Return the [x, y] coordinate for the center point of the cell that contains the specified text.  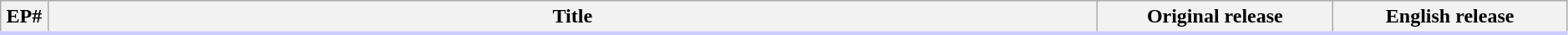
English release [1450, 17]
Title [573, 17]
Original release [1215, 17]
EP# [24, 17]
